For the text-containing cell, return its midpoint in [X, Y] coordinate format. 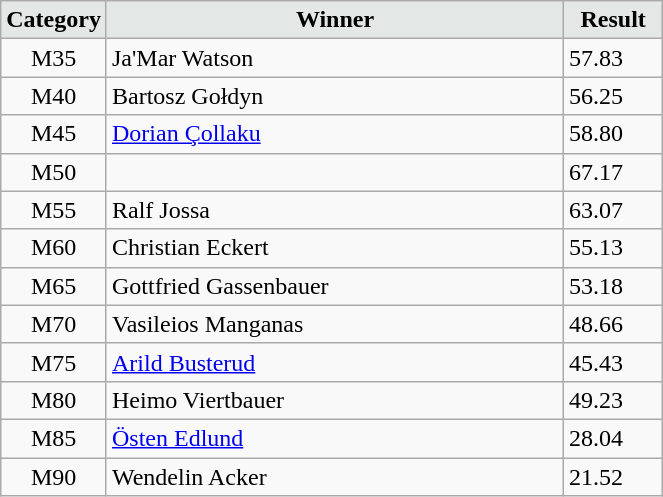
67.17 [614, 172]
Christian Eckert [334, 248]
M45 [54, 134]
M35 [54, 58]
Winner [334, 20]
58.80 [614, 134]
Result [614, 20]
M65 [54, 286]
48.66 [614, 324]
M80 [54, 400]
M40 [54, 96]
55.13 [614, 248]
Östen Edlund [334, 438]
28.04 [614, 438]
M85 [54, 438]
M50 [54, 172]
Wendelin Acker [334, 477]
M60 [54, 248]
Arild Busterud [334, 362]
49.23 [614, 400]
21.52 [614, 477]
Ja'Mar Watson [334, 58]
Heimo Viertbauer [334, 400]
56.25 [614, 96]
Dorian Çollaku [334, 134]
M70 [54, 324]
Gottfried Gassenbauer [334, 286]
Vasileios Manganas [334, 324]
63.07 [614, 210]
M55 [54, 210]
M90 [54, 477]
M75 [54, 362]
45.43 [614, 362]
57.83 [614, 58]
Ralf Jossa [334, 210]
Category [54, 20]
53.18 [614, 286]
Bartosz Gołdyn [334, 96]
